Extract the (x, y) coordinate from the center of the cell holding the provided text.  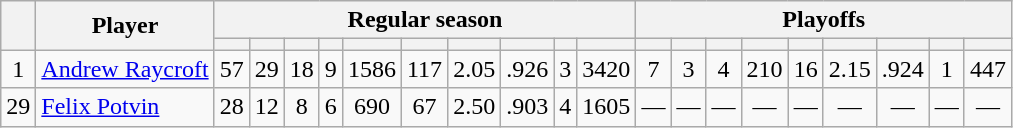
57 (232, 69)
2.50 (474, 107)
28 (232, 107)
117 (424, 69)
67 (424, 107)
2.05 (474, 69)
1586 (372, 69)
447 (988, 69)
8 (302, 107)
6 (330, 107)
.926 (528, 69)
Felix Potvin (125, 107)
Playoffs (824, 20)
9 (330, 69)
1605 (606, 107)
18 (302, 69)
16 (806, 69)
690 (372, 107)
.903 (528, 107)
12 (266, 107)
Player (125, 26)
7 (654, 69)
3420 (606, 69)
Andrew Raycroft (125, 69)
2.15 (850, 69)
Regular season (425, 20)
.924 (902, 69)
210 (764, 69)
